Search for the cell housing the specified text and yield its [x, y] center coordinate. 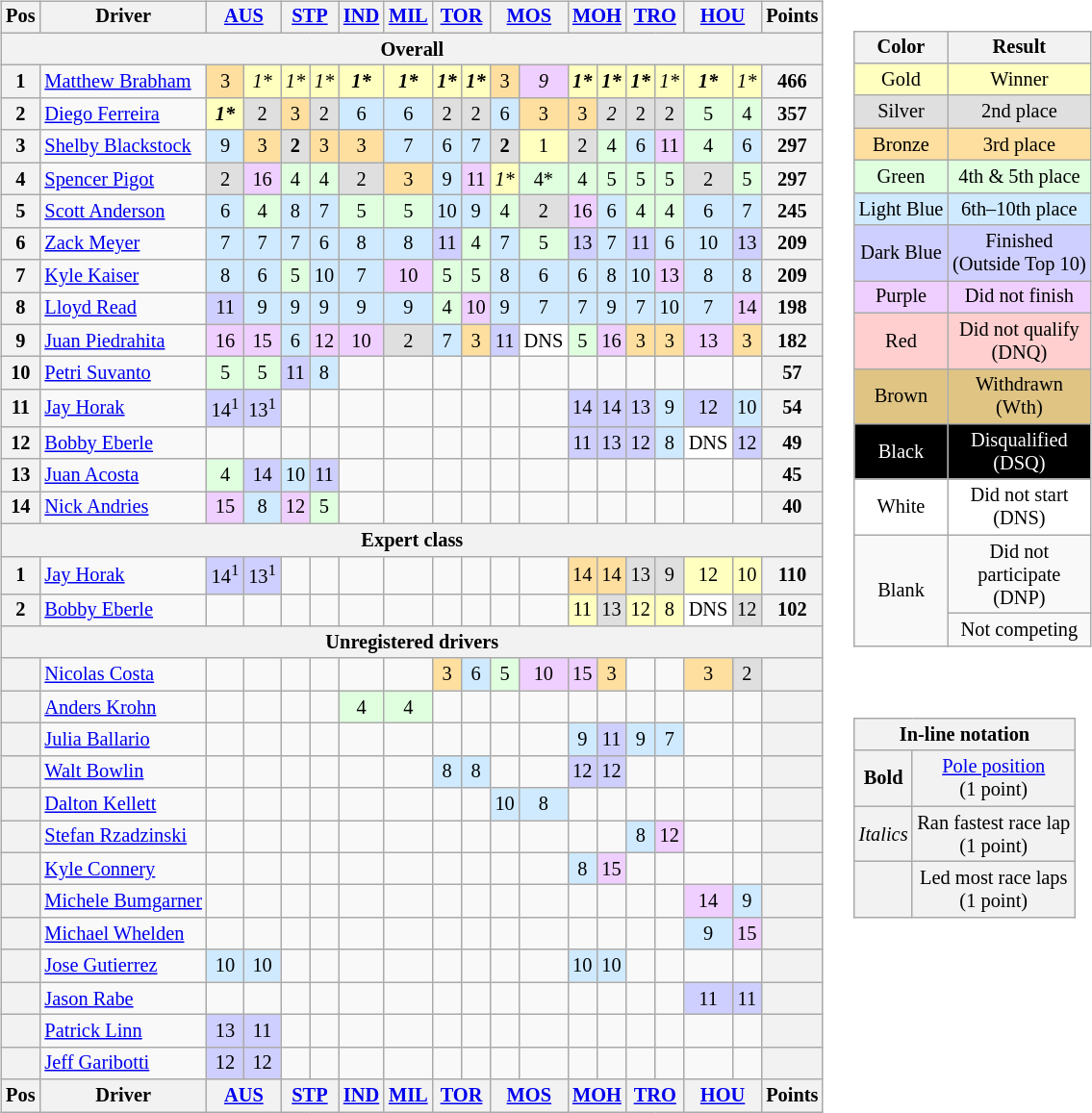
Winner [1019, 80]
Result [1019, 47]
2nd place [1019, 112]
Silver [901, 112]
Unregistered drivers [412, 643]
45 [792, 475]
6th–10th place [1019, 209]
Pole position(1 point) [993, 778]
In-line notation [964, 735]
Petri Suvanto [123, 373]
Juan Piedrahita [123, 341]
182 [792, 341]
Juan Acosta [123, 475]
Led most race laps(1 point) [993, 890]
3rd place [1019, 144]
54 [792, 408]
Michael Whelden [123, 934]
Shelby Blackstock [123, 146]
Withdrawn(Wth) [1019, 396]
Julia Ballario [123, 740]
Nick Andries [123, 508]
Light Blue [901, 209]
Not competing [1019, 630]
Anders Krohn [123, 707]
White [901, 507]
357 [792, 114]
Stefan Rzadzinski [123, 837]
Disqualified(DSQ) [1019, 452]
198 [792, 309]
Overall [412, 49]
Expert class [412, 540]
Blank [901, 591]
Color [901, 47]
4th & 5th place [1019, 177]
Jose Gutierrez [123, 966]
Bronze [901, 144]
Green [901, 177]
Did notparticipate(DNP) [1019, 574]
Did not finish [1019, 297]
Kyle Kaiser [123, 276]
Ran fastest race lap(1 point) [993, 834]
Did not start(DNS) [1019, 507]
Did not qualify(DNQ) [1019, 341]
57 [792, 373]
Jason Rabe [123, 999]
Italics [883, 834]
Brown [901, 396]
Spencer Pigot [123, 179]
Black [901, 452]
Red [901, 341]
245 [792, 212]
Bold [883, 778]
Finished(Outside Top 10) [1019, 253]
4* [544, 179]
49 [792, 443]
Gold [901, 80]
Nicolas Costa [123, 674]
40 [792, 508]
Kyle Connery [123, 869]
Lloyd Read [123, 309]
Purple [901, 297]
Zack Meyer [123, 243]
Diego Ferreira [123, 114]
Michele Bumgarner [123, 901]
Dark Blue [901, 253]
110 [792, 575]
Jeff Garibotti [123, 1063]
466 [792, 82]
102 [792, 610]
Matthew Brabham [123, 82]
Walt Bowlin [123, 772]
Scott Anderson [123, 212]
Dalton Kellett [123, 804]
Patrick Linn [123, 1031]
